Provide the (X, Y) coordinate of the cell's center where the given text is located.  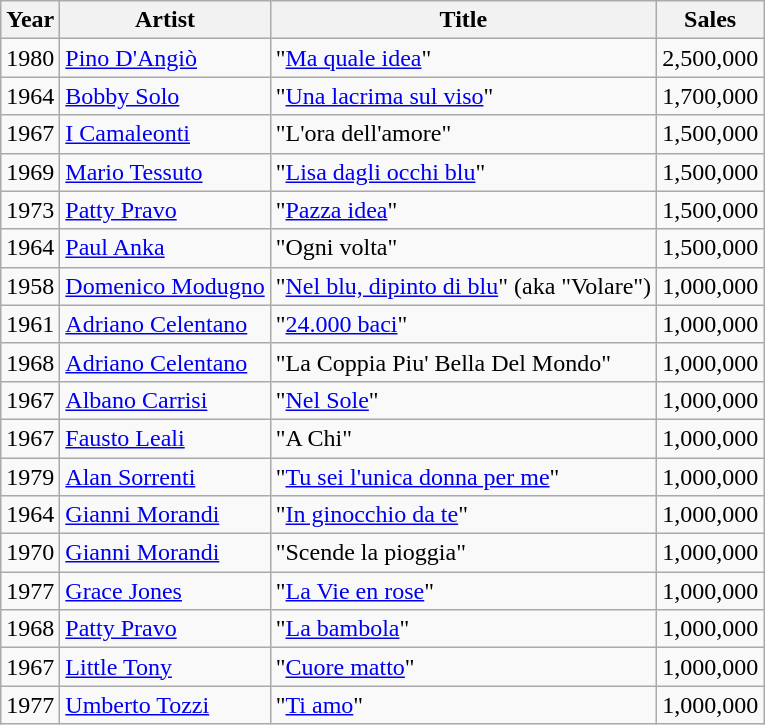
Alan Sorrenti (165, 477)
"Ma quale idea" (463, 58)
1,700,000 (710, 96)
"Pazza idea" (463, 210)
"Nel Sole" (463, 400)
"Nel blu, dipinto di blu" (aka "Volare") (463, 286)
"Ogni volta" (463, 248)
"La bambola" (463, 629)
Year (30, 20)
"A Chi" (463, 438)
I Camaleonti (165, 134)
Pino D'Angiò (165, 58)
1969 (30, 172)
"24.000 baci" (463, 324)
1958 (30, 286)
2,500,000 (710, 58)
1961 (30, 324)
"Una lacrima sul viso" (463, 96)
"La Coppia Piu' Bella Del Mondo" (463, 362)
"La Vie en rose" (463, 591)
Domenico Modugno (165, 286)
"Ti amo" (463, 705)
1970 (30, 553)
1973 (30, 210)
Grace Jones (165, 591)
Bobby Solo (165, 96)
Fausto Leali (165, 438)
Title (463, 20)
"Lisa dagli occhi blu" (463, 172)
Artist (165, 20)
Mario Tessuto (165, 172)
Umberto Tozzi (165, 705)
1979 (30, 477)
"In ginocchio da te" (463, 515)
"L'ora dell'amore" (463, 134)
"Tu sei l'unica donna per me" (463, 477)
1980 (30, 58)
Little Tony (165, 667)
"Cuore matto" (463, 667)
Paul Anka (165, 248)
Sales (710, 20)
Albano Carrisi (165, 400)
"Scende la pioggia" (463, 553)
